From the cell containing the given text, extract its center point as [X, Y] coordinate. 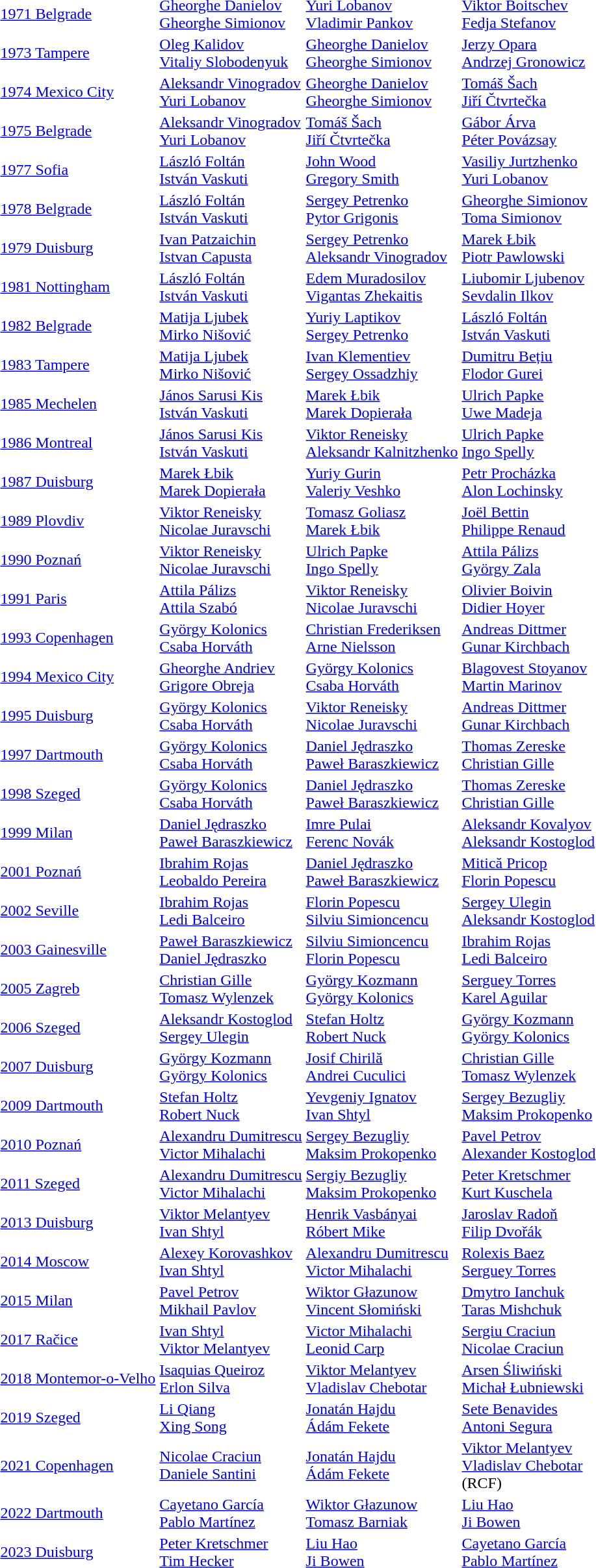
John WoodGregory Smith [382, 170]
Yuriy LaptikovSergey Petrenko [382, 326]
Josif ChirilăAndrei Cuculici [382, 1067]
Yevgeniy IgnatovIvan Shtyl [382, 1106]
Gheorghe AndrievGrigore Obreja [231, 677]
Ivan PatzaichinIstvan Capusta [231, 248]
Christian FrederiksenArne Nielsson [382, 638]
Henrik VasbányaiRóbert Mike [382, 1223]
Ibrahim RojasLedi Balceiro [231, 911]
Pavel PetrovMikhail Pavlov [231, 1301]
Isaquias QueirozErlon Silva [231, 1379]
Florin PopescuSilviu Simioncencu [382, 911]
Li QiangXing Song [231, 1418]
Sergey PetrenkoPytor Grigonis [382, 209]
Viktor ReneiskyAleksandr Kalnitzhenko [382, 443]
Imre PulaiFerenc Novák [382, 833]
Oleg KalidovVitaliy Slobodenyuk [231, 53]
Ivan ShtylViktor Melantyev [231, 1340]
Edem MuradosilovVigantas Zhekaitis [382, 287]
Ibrahim RojasLeobaldo Pereira [231, 872]
Attila PálizsAttila Szabó [231, 599]
Christian GilleTomasz Wylenzek [231, 989]
Cayetano GarcíaPablo Martínez [231, 1513]
Ulrich PapkeIngo Spelly [382, 560]
Alexey KorovashkovIvan Shtyl [231, 1262]
Ivan KlementievSergey Ossadzhiy [382, 365]
Sergey PetrenkoAleksandr Vinogradov [382, 248]
Yuriy GurinValeriy Veshko [382, 482]
Viktor MelantyevVladislav Chebotar [382, 1379]
Victor MihalachiLeonid Carp [382, 1340]
Silviu SimioncencuFlorin Popescu [382, 950]
Sergey BezugliyMaksim Prokopenko [382, 1145]
Viktor MelantyevIvan Shtyl [231, 1223]
Paweł BaraszkiewiczDaniel Jędraszko [231, 950]
Wiktor GłazunowTomasz Barniak [382, 1513]
Tomáš ŠachJiří Čtvrtečka [382, 131]
Sergiy BezugliyMaksim Prokopenko [382, 1184]
Wiktor GłazunowVincent Słomiński [382, 1301]
Aleksandr KostoglodSergey Ulegin [231, 1028]
Nicolae CraciunDaniele Santini [231, 1465]
Tomasz GoliaszMarek Łbik [382, 521]
